Output the (x, y) coordinate of the center of the cell containing the given text.  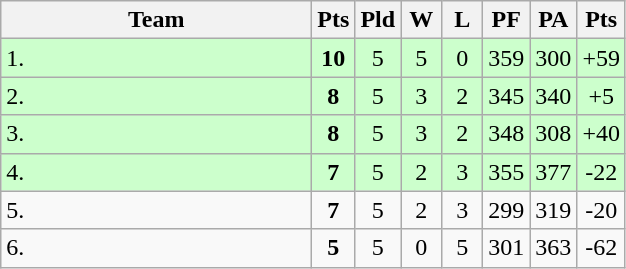
300 (554, 58)
319 (554, 210)
6. (156, 248)
345 (506, 96)
PA (554, 20)
3. (156, 134)
Pld (378, 20)
+59 (602, 58)
10 (334, 58)
348 (506, 134)
355 (506, 172)
L (462, 20)
+5 (602, 96)
Team (156, 20)
W (422, 20)
-62 (602, 248)
-20 (602, 210)
5. (156, 210)
340 (554, 96)
308 (554, 134)
4. (156, 172)
359 (506, 58)
377 (554, 172)
1. (156, 58)
-22 (602, 172)
+40 (602, 134)
2. (156, 96)
301 (506, 248)
363 (554, 248)
299 (506, 210)
PF (506, 20)
